Determine the [X, Y] coordinate at the center of the cell enclosing the given text.  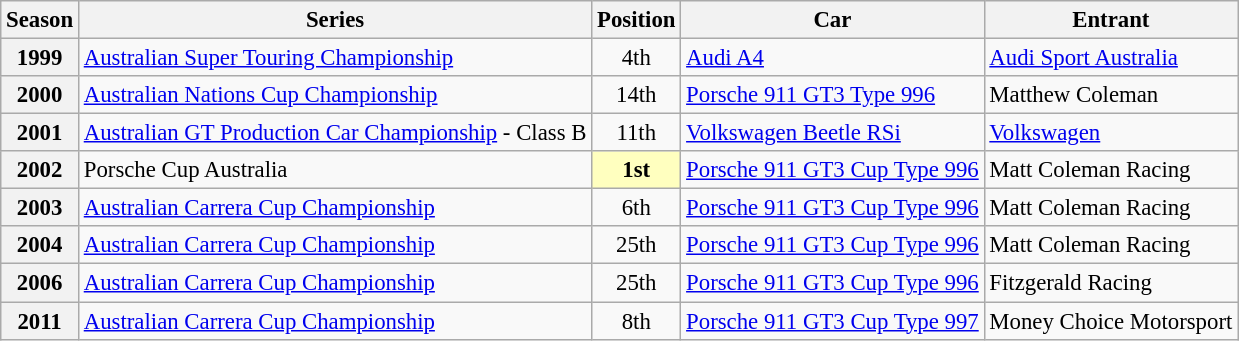
Audi A4 [832, 58]
Volkswagen Beetle RSi [832, 133]
2006 [40, 283]
2002 [40, 170]
2003 [40, 208]
6th [636, 208]
Audi Sport Australia [1111, 58]
2011 [40, 321]
Fitzgerald Racing [1111, 283]
Position [636, 20]
Season [40, 20]
Porsche 911 GT3 Cup Type 997 [832, 321]
Car [832, 20]
11th [636, 133]
Porsche Cup Australia [334, 170]
1999 [40, 58]
Matthew Coleman [1111, 95]
Series [334, 20]
2004 [40, 245]
Entrant [1111, 20]
Volkswagen [1111, 133]
Money Choice Motorsport [1111, 321]
Porsche 911 GT3 Type 996 [832, 95]
14th [636, 95]
1st [636, 170]
Australian GT Production Car Championship - Class B [334, 133]
2001 [40, 133]
Australian Super Touring Championship [334, 58]
Australian Nations Cup Championship [334, 95]
2000 [40, 95]
4th [636, 58]
8th [636, 321]
